Return [X, Y] of the center of cell containing provided text 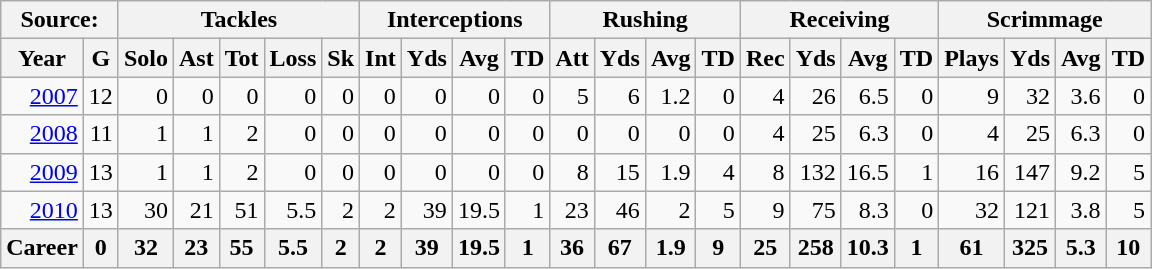
Career [42, 248]
Loss [293, 58]
10 [1128, 248]
Scrimmage [1045, 20]
258 [816, 248]
2009 [42, 172]
3.6 [1082, 96]
325 [1030, 248]
26 [816, 96]
15 [620, 172]
1.2 [670, 96]
11 [100, 134]
3.8 [1082, 210]
Rushing [646, 20]
6 [620, 96]
121 [1030, 210]
36 [572, 248]
Tackles [238, 20]
Source: [60, 20]
2010 [42, 210]
10.3 [868, 248]
9.2 [1082, 172]
51 [242, 210]
Solo [146, 58]
12 [100, 96]
G [100, 58]
21 [196, 210]
16.5 [868, 172]
55 [242, 248]
46 [620, 210]
132 [816, 172]
Ast [196, 58]
Rec [765, 58]
Receiving [839, 20]
8.3 [868, 210]
16 [972, 172]
6.5 [868, 96]
Int [381, 58]
147 [1030, 172]
Year [42, 58]
Interceptions [455, 20]
75 [816, 210]
2007 [42, 96]
61 [972, 248]
Tot [242, 58]
Att [572, 58]
Plays [972, 58]
67 [620, 248]
2008 [42, 134]
5.3 [1082, 248]
30 [146, 210]
Sk [341, 58]
